Provide the [x, y] coordinate of the cell's center where the given text is located.  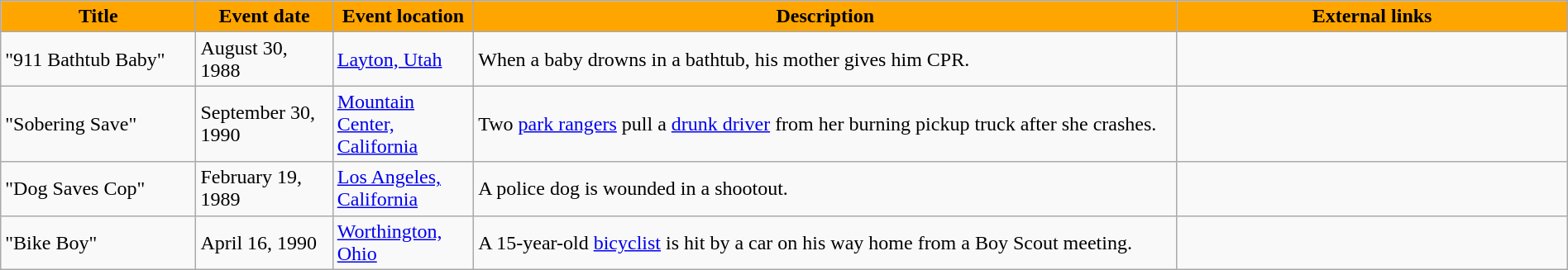
External links [1372, 17]
A police dog is wounded in a shootout. [825, 188]
Event date [265, 17]
Two park rangers pull a drunk driver from her burning pickup truck after she crashes. [825, 124]
"Bike Boy" [98, 243]
Event location [403, 17]
Description [825, 17]
"Sobering Save" [98, 124]
Mountain Center, California [403, 124]
August 30, 1988 [265, 59]
September 30, 1990 [265, 124]
February 19, 1989 [265, 188]
Worthington, Ohio [403, 243]
"911 Bathtub Baby" [98, 59]
When a baby drowns in a bathtub, his mother gives him CPR. [825, 59]
A 15-year-old bicyclist is hit by a car on his way home from a Boy Scout meeting. [825, 243]
April 16, 1990 [265, 243]
Layton, Utah [403, 59]
"Dog Saves Cop" [98, 188]
Los Angeles, California [403, 188]
Title [98, 17]
